Scan for the cell matching the given text and deliver its (x, y) coordinate at center. 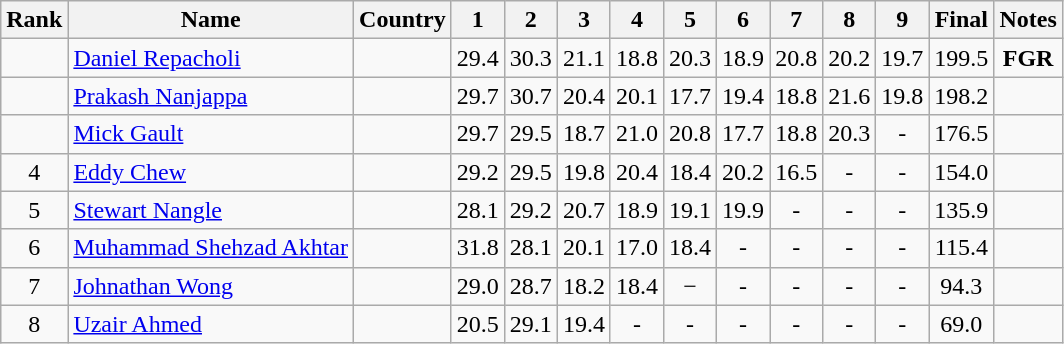
18.7 (584, 134)
Mick Gault (211, 134)
19.1 (690, 210)
94.3 (962, 286)
2 (530, 20)
20.5 (478, 324)
21.0 (636, 134)
21.1 (584, 58)
19.7 (902, 58)
176.5 (962, 134)
− (690, 286)
30.3 (530, 58)
Uzair Ahmed (211, 324)
17.0 (636, 248)
Final (962, 20)
29.0 (478, 286)
Name (211, 20)
Johnathan Wong (211, 286)
Daniel Repacholi (211, 58)
154.0 (962, 172)
Eddy Chew (211, 172)
9 (902, 20)
18.2 (584, 286)
Country (403, 20)
Rank (34, 20)
19.9 (744, 210)
Prakash Nanjappa (211, 96)
29.4 (478, 58)
199.5 (962, 58)
1 (478, 20)
135.9 (962, 210)
115.4 (962, 248)
Stewart Nangle (211, 210)
30.7 (530, 96)
28.7 (530, 286)
69.0 (962, 324)
31.8 (478, 248)
20.7 (584, 210)
FGR (1028, 58)
29.1 (530, 324)
198.2 (962, 96)
21.6 (850, 96)
16.5 (796, 172)
Notes (1028, 20)
Muhammad Shehzad Akhtar (211, 248)
3 (584, 20)
